Scan for the cell matching the given text and deliver its [x, y] coordinate at center. 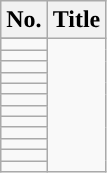
Title [76, 20]
No. [24, 20]
